Capture the cell that displays the provided text and extract its [x, y] central coordinate. 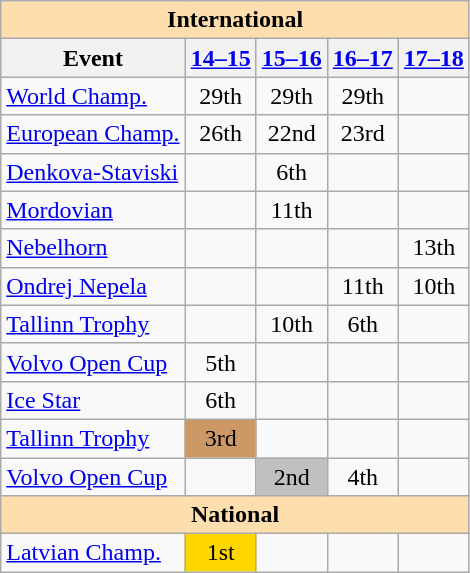
2nd [292, 477]
National [236, 515]
Latvian Champ. [93, 553]
23rd [362, 134]
13th [434, 248]
14–15 [220, 58]
22nd [292, 134]
Ice Star [93, 400]
Denkova-Staviski [93, 172]
International [236, 20]
1st [220, 553]
15–16 [292, 58]
26th [220, 134]
16–17 [362, 58]
3rd [220, 438]
Nebelhorn [93, 248]
World Champ. [93, 96]
4th [362, 477]
Ondrej Nepela [93, 286]
17–18 [434, 58]
Event [93, 58]
Mordovian [93, 210]
European Champ. [93, 134]
5th [220, 362]
